Output the [x, y] coordinate of the center of the cell containing the given text.  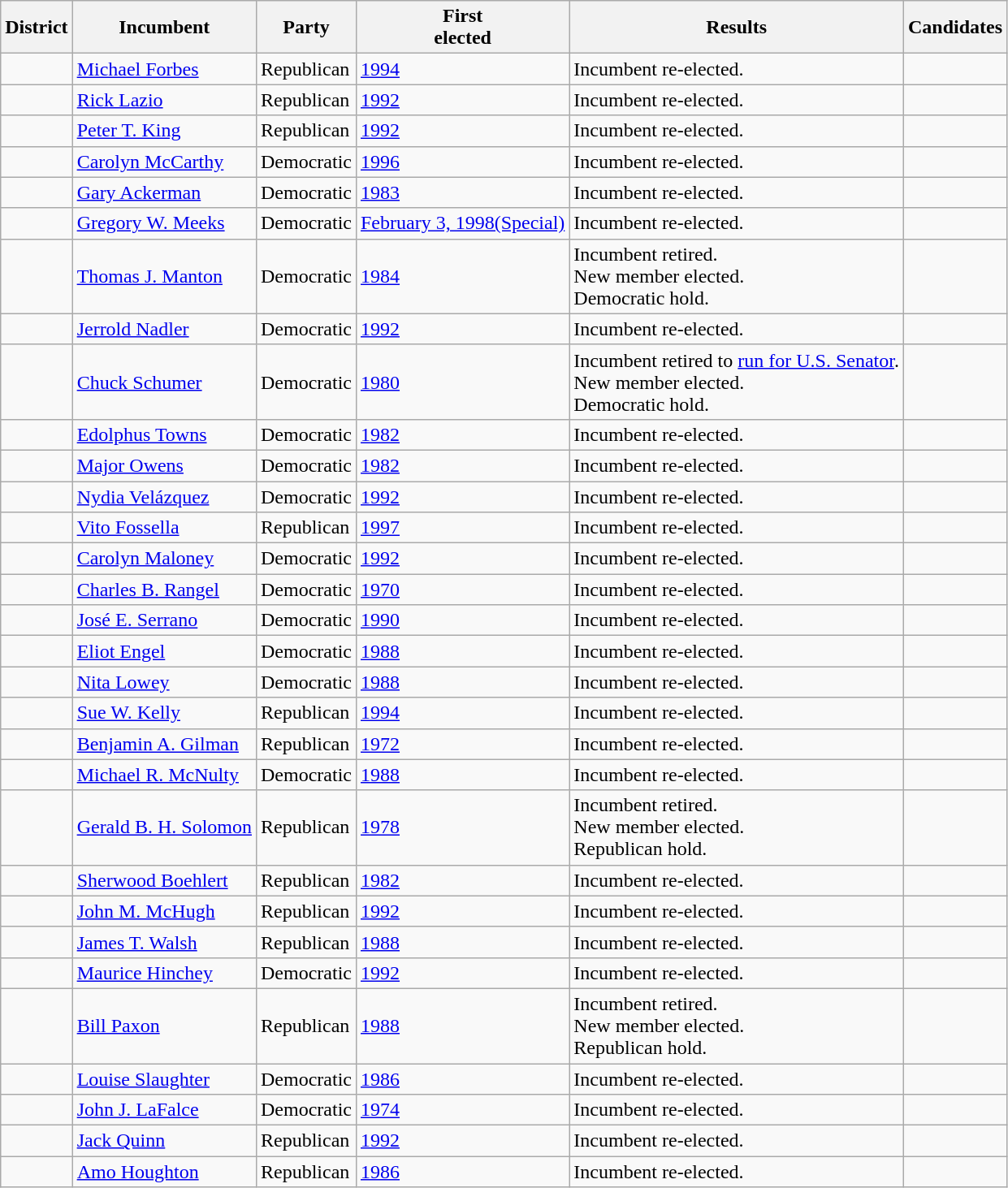
Rick Lazio [164, 100]
Carolyn Maloney [164, 559]
Party [305, 28]
Jack Quinn [164, 1141]
1972 [462, 744]
Jerrold Nadler [164, 329]
1980 [462, 382]
1978 [462, 827]
Candidates [955, 28]
Charles B. Rangel [164, 590]
1983 [462, 192]
Benjamin A. Gilman [164, 744]
Gerald B. H. Solomon [164, 827]
February 3, 1998(Special) [462, 223]
Michael R. McNulty [164, 775]
Sue W. Kelly [164, 713]
Results [737, 28]
Gregory W. Meeks [164, 223]
Major Owens [164, 465]
1996 [462, 162]
John M. McHugh [164, 911]
1997 [462, 528]
Peter T. King [164, 131]
Sherwood Boehlert [164, 880]
José E. Serrano [164, 620]
District [37, 28]
Firstelected [462, 28]
Nydia Velázquez [164, 496]
Edolphus Towns [164, 434]
Chuck Schumer [164, 382]
Eliot Engel [164, 651]
Incumbent [164, 28]
Incumbent retired to run for U.S. Senator.New member elected.Democratic hold. [737, 382]
Incumbent retired.New member elected.Democratic hold. [737, 276]
Thomas J. Manton [164, 276]
John J. LaFalce [164, 1110]
James T. Walsh [164, 942]
1990 [462, 620]
Maurice Hinchey [164, 973]
Gary Ackerman [164, 192]
1974 [462, 1110]
Michael Forbes [164, 69]
Nita Lowey [164, 682]
Amo Houghton [164, 1172]
Vito Fossella [164, 528]
Louise Slaughter [164, 1079]
1984 [462, 276]
Carolyn McCarthy [164, 162]
Bill Paxon [164, 1026]
1970 [462, 590]
